Capture the cell that displays the provided text and extract its (X, Y) central coordinate. 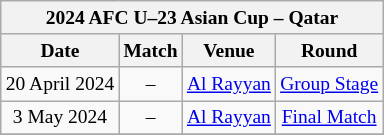
Final Match (328, 118)
Match (150, 50)
20 April 2024 (60, 84)
3 May 2024 (60, 118)
2024 AFC U–23 Asian Cup – Qatar (192, 18)
Round (328, 50)
Group Stage (328, 84)
Date (60, 50)
Venue (228, 50)
